Output the [x, y] coordinate of the center of the cell containing the given text.  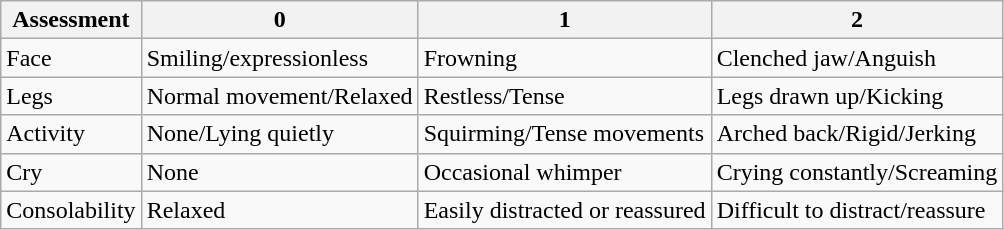
Normal movement/Relaxed [280, 96]
Smiling/expressionless [280, 58]
Arched back/Rigid/Jerking [857, 134]
2 [857, 20]
0 [280, 20]
Frowning [564, 58]
Face [71, 58]
None [280, 172]
Restless/Tense [564, 96]
1 [564, 20]
Difficult to distract/reassure [857, 210]
Easily distracted or reassured [564, 210]
Activity [71, 134]
Relaxed [280, 210]
Clenched jaw/Anguish [857, 58]
Squirming/Tense movements [564, 134]
Cry [71, 172]
Legs [71, 96]
Consolability [71, 210]
Crying constantly/Screaming [857, 172]
None/Lying quietly [280, 134]
Assessment [71, 20]
Occasional whimper [564, 172]
Legs drawn up/Kicking [857, 96]
